Return the (x, y) coordinate for the center point of the cell that contains the specified text.  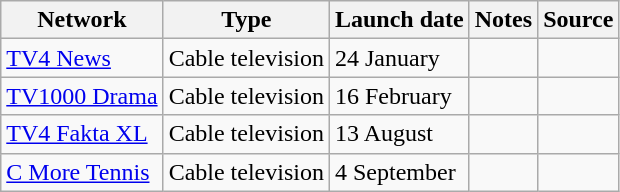
Type (246, 20)
24 January (399, 58)
Launch date (399, 20)
TV4 News (82, 58)
C More Tennis (82, 172)
Network (82, 20)
Source (578, 20)
16 February (399, 96)
TV4 Fakta XL (82, 134)
4 September (399, 172)
Notes (503, 20)
TV1000 Drama (82, 96)
13 August (399, 134)
